Output the [X, Y] coordinate of the center of the cell containing the given text.  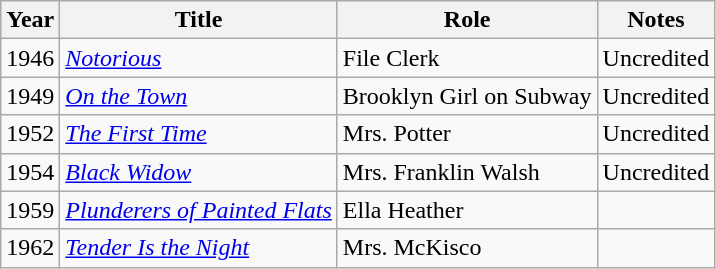
File Clerk [467, 58]
1952 [30, 134]
Mrs. Franklin Walsh [467, 172]
Notorious [198, 58]
Mrs. McKisco [467, 248]
Year [30, 20]
Title [198, 20]
1949 [30, 96]
1946 [30, 58]
1959 [30, 210]
Role [467, 20]
Black Widow [198, 172]
The First Time [198, 134]
Tender Is the Night [198, 248]
Plunderers of Painted Flats [198, 210]
1954 [30, 172]
Brooklyn Girl on Subway [467, 96]
Mrs. Potter [467, 134]
1962 [30, 248]
On the Town [198, 96]
Notes [656, 20]
Ella Heather [467, 210]
